Provide the (x, y) coordinate of the cell's center where the given text is located.  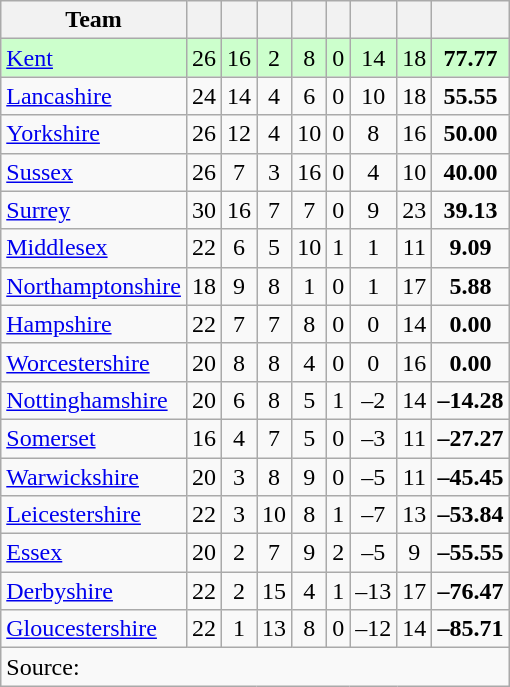
30 (204, 210)
Worcestershire (94, 362)
15 (274, 591)
–27.27 (470, 438)
24 (204, 96)
Hampshire (94, 324)
–85.71 (470, 629)
Warwickshire (94, 477)
12 (240, 134)
39.13 (470, 210)
50.00 (470, 134)
Middlesex (94, 248)
Northamptonshire (94, 286)
Essex (94, 553)
9.09 (470, 248)
Nottinghamshire (94, 400)
Yorkshire (94, 134)
Somerset (94, 438)
Leicestershire (94, 515)
–55.55 (470, 553)
–45.45 (470, 477)
23 (414, 210)
–7 (374, 515)
–3 (374, 438)
55.55 (470, 96)
–14.28 (470, 400)
77.77 (470, 58)
Sussex (94, 172)
Kent (94, 58)
Surrey (94, 210)
Team (94, 20)
–76.47 (470, 591)
Source: (255, 667)
5.88 (470, 286)
40.00 (470, 172)
–2 (374, 400)
Lancashire (94, 96)
Gloucestershire (94, 629)
–13 (374, 591)
Derbyshire (94, 591)
–12 (374, 629)
–53.84 (470, 515)
